From the cell containing the given text, extract its center point as [X, Y] coordinate. 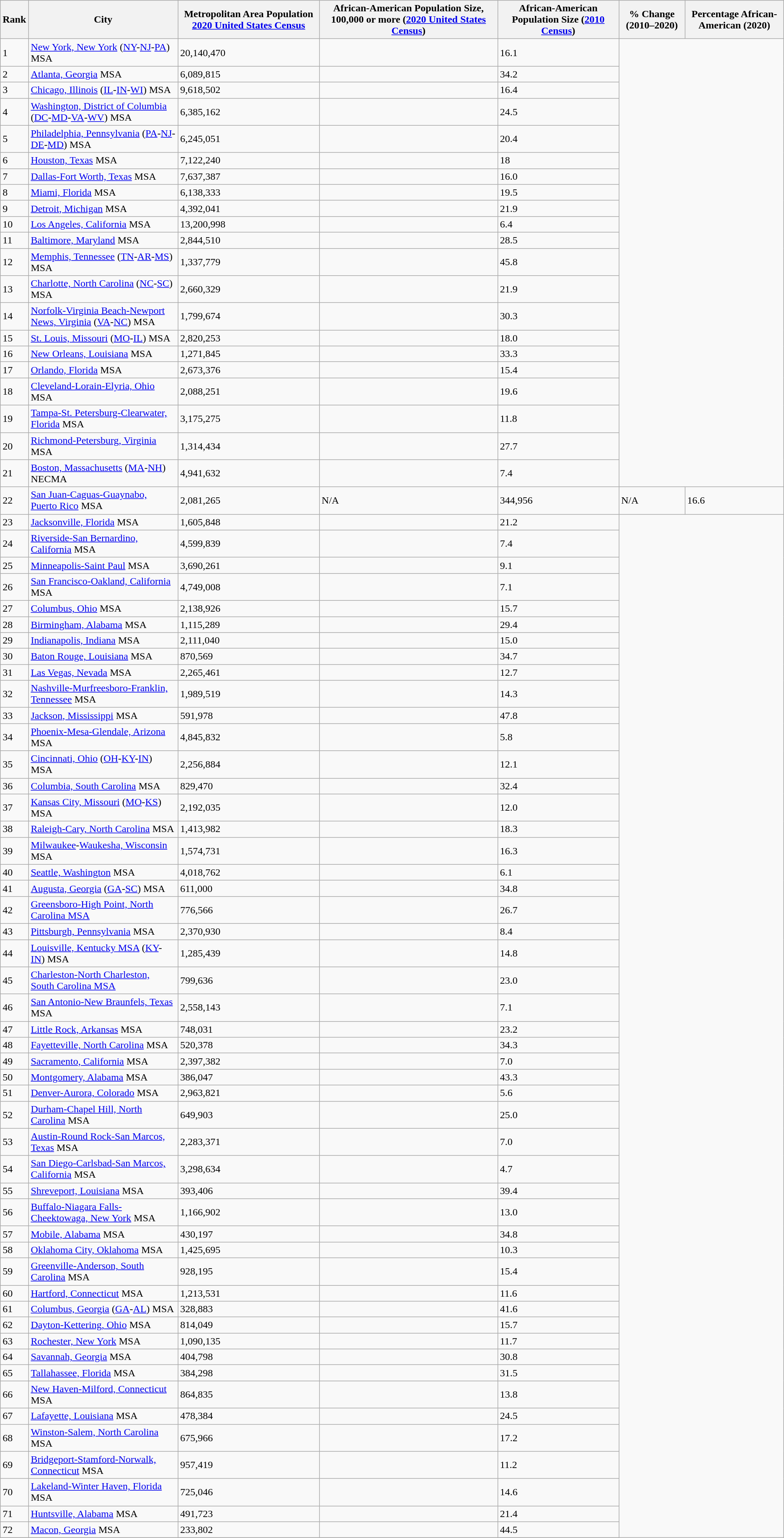
Augusta, Georgia (GA-SC) MSA [103, 888]
27.7 [558, 446]
Atlanta, Georgia MSA [103, 74]
1,605,848 [249, 522]
6.1 [558, 872]
Denver-Aurora, Colorado MSA [103, 1093]
African-American Population Size, 100,000 or more (2020 United States Census) [409, 20]
Riverside-San Bernardino, California MSA [103, 544]
725,046 [249, 1492]
Rochester, New York MSA [103, 1341]
Winston-Salem, North Carolina MSA [103, 1438]
24 [14, 544]
Indianapolis, Indiana MSA [103, 641]
16.6 [734, 500]
Mobile, Alabama MSA [103, 1234]
Pittsburgh, Pennsylvania MSA [103, 931]
11 [14, 240]
829,470 [249, 786]
18.3 [558, 829]
39.4 [558, 1191]
66 [14, 1394]
18.0 [558, 338]
17 [14, 370]
St. Louis, Missouri (MO-IL) MSA [103, 338]
48 [14, 1045]
776,566 [249, 910]
15 [14, 338]
3 [14, 90]
55 [14, 1191]
2,283,371 [249, 1142]
Austin-Round Rock-San Marcos, Texas MSA [103, 1142]
60 [14, 1293]
7,637,387 [249, 176]
Memphis, Tennessee (TN-AR-MS) MSA [103, 261]
Oklahoma City, Oklahoma MSA [103, 1250]
1,574,731 [249, 850]
799,636 [249, 980]
Jacksonville, Florida MSA [103, 522]
611,000 [249, 888]
6,245,051 [249, 139]
Detroit, Michigan MSA [103, 208]
African-American Population Size (2010 Census) [558, 20]
16.3 [558, 850]
Columbus, Ohio MSA [103, 608]
Baltimore, Maryland MSA [103, 240]
2,963,821 [249, 1093]
Lafayette, Louisiana MSA [103, 1416]
328,883 [249, 1309]
344,956 [558, 500]
2,844,510 [249, 240]
34.3 [558, 1045]
41 [14, 888]
34 [14, 737]
20 [14, 446]
Washington, District of Columbia (DC-MD-VA-WV) MSA [103, 111]
Shreveport, Louisiana MSA [103, 1191]
72 [14, 1530]
Nashville-Murfreesboro-Franklin, Tennessee MSA [103, 694]
6,089,815 [249, 74]
47.8 [558, 716]
19.6 [558, 391]
62 [14, 1325]
5 [14, 139]
37 [14, 808]
1,425,695 [249, 1250]
33.3 [558, 354]
1,213,531 [249, 1293]
51 [14, 1093]
Sacramento, California MSA [103, 1061]
2,660,329 [249, 289]
Seattle, Washington MSA [103, 872]
30.3 [558, 317]
69 [14, 1465]
70 [14, 1492]
52 [14, 1114]
Jackson, Mississippi MSA [103, 716]
21 [14, 473]
Rank [14, 20]
1,166,902 [249, 1212]
14 [14, 317]
7 [14, 176]
3,298,634 [249, 1169]
34.2 [558, 74]
Milwaukee-Waukesha, Wisconsin MSA [103, 850]
386,047 [249, 1077]
7,122,240 [249, 160]
957,419 [249, 1465]
2,673,376 [249, 370]
Montgomery, Alabama MSA [103, 1077]
38 [14, 829]
1,115,289 [249, 625]
16.1 [558, 53]
San Diego-Carlsbad-San Marcos, California MSA [103, 1169]
Huntsville, Alabama MSA [103, 1514]
46 [14, 1008]
16.4 [558, 90]
1,799,674 [249, 317]
1,337,779 [249, 261]
4,392,041 [249, 208]
Dallas-Fort Worth, Texas MSA [103, 176]
30.8 [558, 1357]
5.6 [558, 1093]
36 [14, 786]
58 [14, 1250]
404,798 [249, 1357]
53 [14, 1142]
44.5 [558, 1530]
5.8 [558, 737]
61 [14, 1309]
491,723 [249, 1514]
Boston, Massachusetts (MA-NH) NECMA [103, 473]
10.3 [558, 1250]
20,140,470 [249, 53]
28.5 [558, 240]
591,978 [249, 716]
% Change (2010–2020) [652, 20]
12.0 [558, 808]
Chicago, Illinois (IL-IN-WI) MSA [103, 90]
21.2 [558, 522]
41.6 [558, 1309]
4,941,632 [249, 473]
Little Rock, Arkansas MSA [103, 1029]
2,370,930 [249, 931]
New Orleans, Louisiana MSA [103, 354]
13 [14, 289]
56 [14, 1212]
11.7 [558, 1341]
Hartford, Connecticut MSA [103, 1293]
47 [14, 1029]
44 [14, 953]
11.8 [558, 419]
34.7 [558, 657]
Los Angeles, California MSA [103, 224]
15.0 [558, 641]
14.8 [558, 953]
City [103, 20]
Norfolk-Virginia Beach-Newport News, Virginia (VA-NC) MSA [103, 317]
30 [14, 657]
25.0 [558, 1114]
1,413,982 [249, 829]
2,558,143 [249, 1008]
Las Vegas, Nevada MSA [103, 672]
Dayton-Kettering, Ohio MSA [103, 1325]
Buffalo-Niagara Falls-Cheektowaga, New York MSA [103, 1212]
Columbia, South Carolina MSA [103, 786]
9 [14, 208]
4 [14, 111]
Philadelphia, Pennsylvania (PA-NJ-DE-MD) MSA [103, 139]
29 [14, 641]
32 [14, 694]
Minneapolis-Saint Paul MSA [103, 565]
11.6 [558, 1293]
Phoenix-Mesa-Glendale, Arizona MSA [103, 737]
12 [14, 261]
3,690,261 [249, 565]
13.0 [558, 1212]
Raleigh-Cary, North Carolina MSA [103, 829]
Greenville-Anderson, South Carolina MSA [103, 1271]
31.5 [558, 1373]
675,966 [249, 1438]
3,175,275 [249, 419]
54 [14, 1169]
Columbus, Georgia (GA-AL) MSA [103, 1309]
2,081,265 [249, 500]
Charlotte, North Carolina (NC-SC) MSA [103, 289]
2,088,251 [249, 391]
478,384 [249, 1416]
27 [14, 608]
Richmond-Petersburg, Virginia MSA [103, 446]
42 [14, 910]
1,314,434 [249, 446]
Tallahassee, Florida MSA [103, 1373]
430,197 [249, 1234]
26.7 [558, 910]
4,599,839 [249, 544]
35 [14, 764]
2,138,926 [249, 608]
43 [14, 931]
1,090,135 [249, 1341]
14.6 [558, 1492]
864,835 [249, 1394]
Kansas City, Missouri (MO-KS) MSA [103, 808]
25 [14, 565]
23.0 [558, 980]
2,256,884 [249, 764]
29.4 [558, 625]
Miami, Florida MSA [103, 192]
520,378 [249, 1045]
2,265,461 [249, 672]
748,031 [249, 1029]
71 [14, 1514]
14.3 [558, 694]
Cincinnati, Ohio (OH-KY-IN) MSA [103, 764]
1,271,845 [249, 354]
4,018,762 [249, 872]
16 [14, 354]
33 [14, 716]
928,195 [249, 1271]
4.7 [558, 1169]
9.1 [558, 565]
Cleveland-Lorain-Elyria, Ohio MSA [103, 391]
32.4 [558, 786]
1,989,519 [249, 694]
6.4 [558, 224]
23.2 [558, 1029]
28 [14, 625]
65 [14, 1373]
393,406 [249, 1191]
6,385,162 [249, 111]
New York, New York (NY-NJ-PA) MSA [103, 53]
6 [14, 160]
Metropolitan Area Population 2020 United States Census [249, 20]
Durham-Chapel Hill, North Carolina MSA [103, 1114]
8 [14, 192]
Bridgeport-Stamford-Norwalk, Connecticut MSA [103, 1465]
23 [14, 522]
New Haven-Milford, Connecticut MSA [103, 1394]
1,285,439 [249, 953]
384,298 [249, 1373]
Savannah, Georgia MSA [103, 1357]
59 [14, 1271]
1 [14, 53]
40 [14, 872]
870,569 [249, 657]
26 [14, 587]
2,192,035 [249, 808]
Lakeland-Winter Haven, Florida MSA [103, 1492]
9,618,502 [249, 90]
45 [14, 980]
31 [14, 672]
Baton Rouge, Louisiana MSA [103, 657]
16.0 [558, 176]
San Juan-Caguas-Guaynabo, Puerto Rico MSA [103, 500]
2,397,382 [249, 1061]
19.5 [558, 192]
649,903 [249, 1114]
Charleston-North Charleston, South Carolina MSA [103, 980]
2,820,253 [249, 338]
Houston, Texas MSA [103, 160]
12.1 [558, 764]
39 [14, 850]
19 [14, 419]
Greensboro-High Point, North Carolina MSA [103, 910]
Birmingham, Alabama MSA [103, 625]
63 [14, 1341]
20.4 [558, 139]
Macon, Georgia MSA [103, 1530]
8.4 [558, 931]
67 [14, 1416]
San Antonio-New Braunfels, Texas MSA [103, 1008]
Fayetteville, North Carolina MSA [103, 1045]
17.2 [558, 1438]
68 [14, 1438]
49 [14, 1061]
10 [14, 224]
233,802 [249, 1530]
San Francisco-Oakland, California MSA [103, 587]
2,111,040 [249, 641]
13,200,998 [249, 224]
50 [14, 1077]
21.4 [558, 1514]
22 [14, 500]
4,845,832 [249, 737]
57 [14, 1234]
64 [14, 1357]
814,049 [249, 1325]
6,138,333 [249, 192]
Percentage African-American (2020) [734, 20]
45.8 [558, 261]
Orlando, Florida MSA [103, 370]
2 [14, 74]
12.7 [558, 672]
43.3 [558, 1077]
13.8 [558, 1394]
11.2 [558, 1465]
Tampa-St. Petersburg-Clearwater, Florida MSA [103, 419]
4,749,008 [249, 587]
Louisville, Kentucky MSA (KY-IN) MSA [103, 953]
